Provide the (x, y) coordinate of the cell's center where the given text is located.  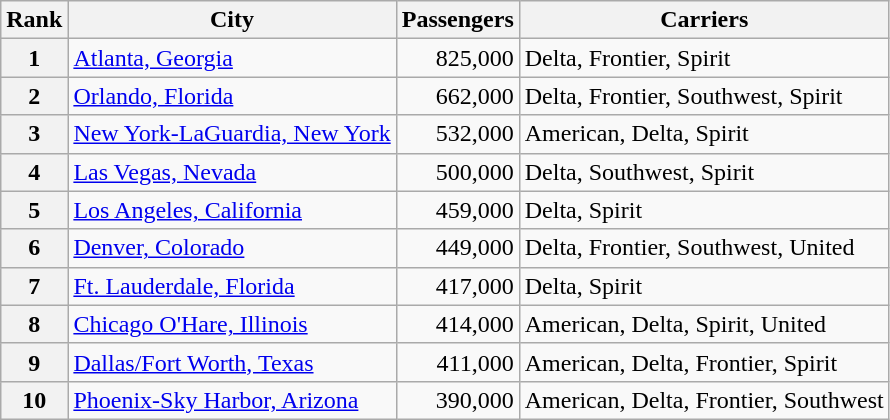
3 (34, 134)
American, Delta, Spirit (704, 134)
Chicago O'Hare, Illinois (232, 324)
390,000 (458, 400)
Los Angeles, California (232, 210)
Delta, Southwest, Spirit (704, 172)
Delta, Frontier, Southwest, Spirit (704, 96)
1 (34, 58)
449,000 (458, 248)
American, Delta, Spirit, United (704, 324)
6 (34, 248)
825,000 (458, 58)
9 (34, 362)
Ft. Lauderdale, Florida (232, 286)
411,000 (458, 362)
414,000 (458, 324)
American, Delta, Frontier, Spirit (704, 362)
4 (34, 172)
500,000 (458, 172)
New York-LaGuardia, New York (232, 134)
Carriers (704, 20)
662,000 (458, 96)
Dallas/Fort Worth, Texas (232, 362)
Passengers (458, 20)
459,000 (458, 210)
2 (34, 96)
Atlanta, Georgia (232, 58)
Denver, Colorado (232, 248)
10 (34, 400)
City (232, 20)
Delta, Frontier, Southwest, United (704, 248)
Orlando, Florida (232, 96)
Delta, Frontier, Spirit (704, 58)
Phoenix-Sky Harbor, Arizona (232, 400)
532,000 (458, 134)
Rank (34, 20)
417,000 (458, 286)
8 (34, 324)
7 (34, 286)
5 (34, 210)
Las Vegas, Nevada (232, 172)
American, Delta, Frontier, Southwest (704, 400)
